Determine the (X, Y) coordinate at the center of the cell enclosing the given text.  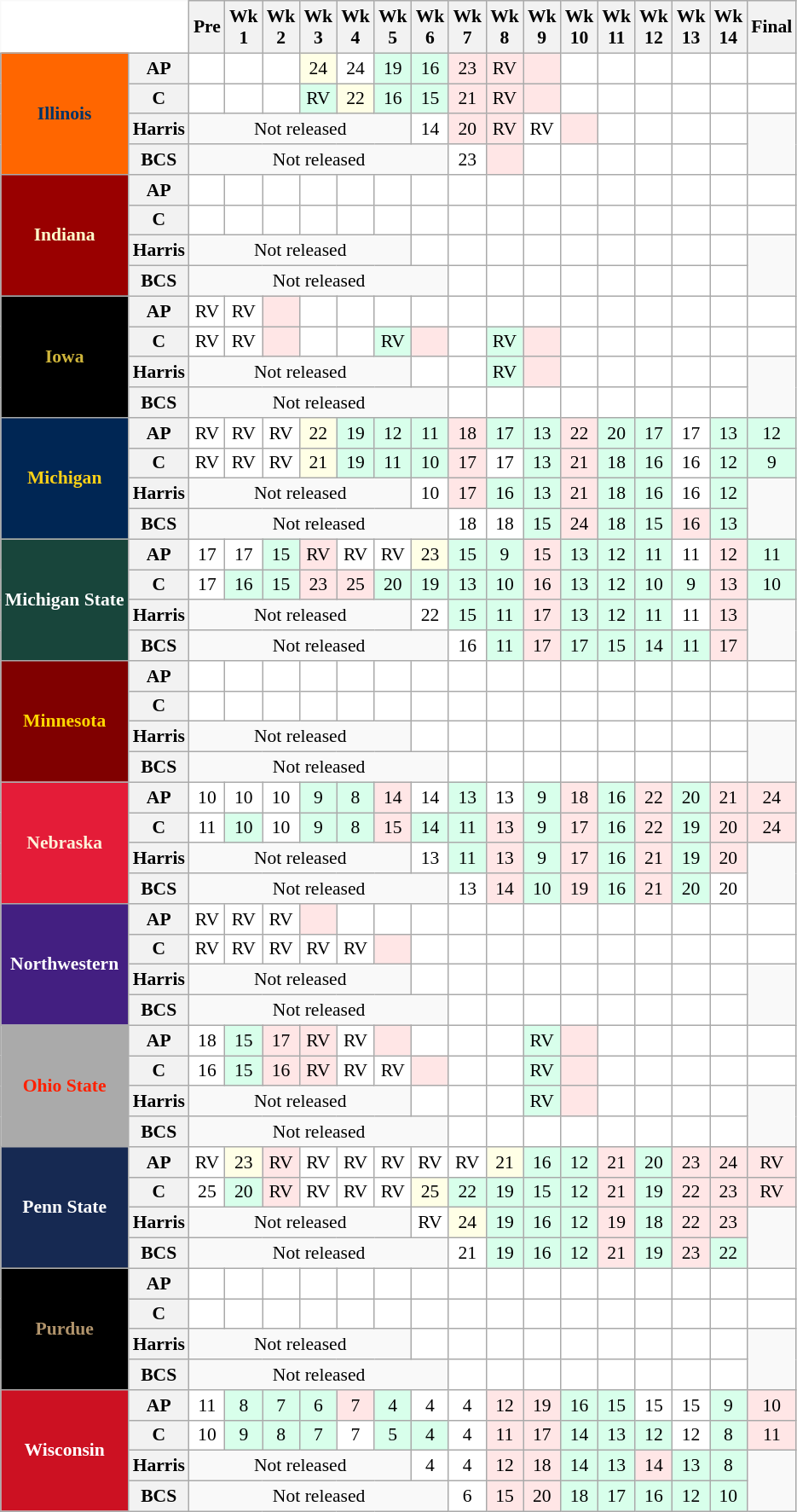
Minnesota (65, 721)
Wk2 (281, 27)
Nebraska (65, 843)
Indiana (65, 235)
Final (771, 27)
Wk5 (393, 27)
Wk14 (728, 27)
Ohio State (65, 1086)
Wk4 (355, 27)
Wisconsin (65, 1451)
Wk8 (505, 27)
Northwestern (65, 965)
Wk12 (654, 27)
Illinois (65, 113)
Pre (207, 27)
5 (393, 1435)
Iowa (65, 356)
Wk1 (244, 27)
Wk13 (691, 27)
Purdue (65, 1329)
Wk7 (467, 27)
Wk10 (580, 27)
Michigan State (65, 600)
Michigan (65, 478)
Wk3 (318, 27)
Wk11 (616, 27)
Wk9 (542, 27)
Penn State (65, 1208)
Wk6 (430, 27)
